Return the [x, y] coordinate for the center point of the cell that contains the specified text.  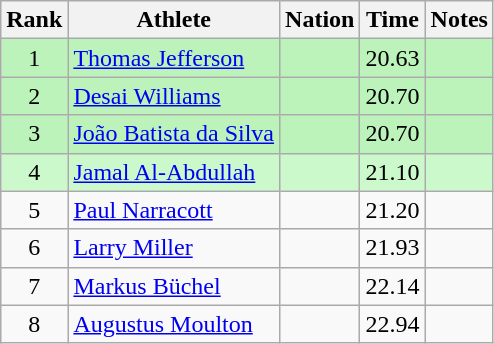
22.94 [392, 324]
Time [392, 20]
22.14 [392, 286]
7 [34, 286]
21.93 [392, 248]
Thomas Jefferson [174, 58]
21.20 [392, 210]
Desai Williams [174, 96]
20.63 [392, 58]
5 [34, 210]
4 [34, 172]
Markus Büchel [174, 286]
João Batista da Silva [174, 134]
Notes [459, 20]
Nation [320, 20]
Paul Narracott [174, 210]
Augustus Moulton [174, 324]
Athlete [174, 20]
21.10 [392, 172]
8 [34, 324]
2 [34, 96]
Rank [34, 20]
3 [34, 134]
Larry Miller [174, 248]
Jamal Al-Abdullah [174, 172]
1 [34, 58]
6 [34, 248]
